Search for the cell housing the specified text and yield its (X, Y) center coordinate. 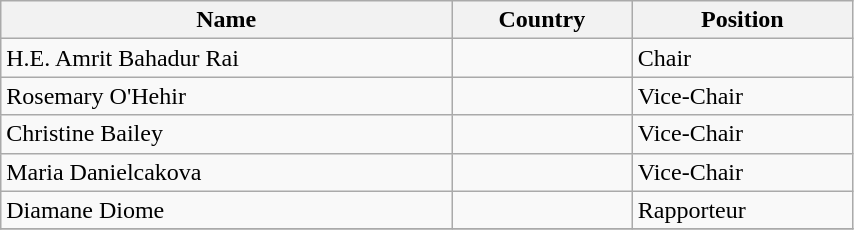
Maria Danielcakova (226, 172)
Diamane Diome (226, 210)
Name (226, 20)
H.E. Amrit Bahadur Rai (226, 58)
Rosemary O'Hehir (226, 96)
Country (542, 20)
Christine Bailey (226, 134)
Position (742, 20)
Chair (742, 58)
Rapporteur (742, 210)
